Find where the given text appears and provide that cell's center as [X, Y] coordinate. 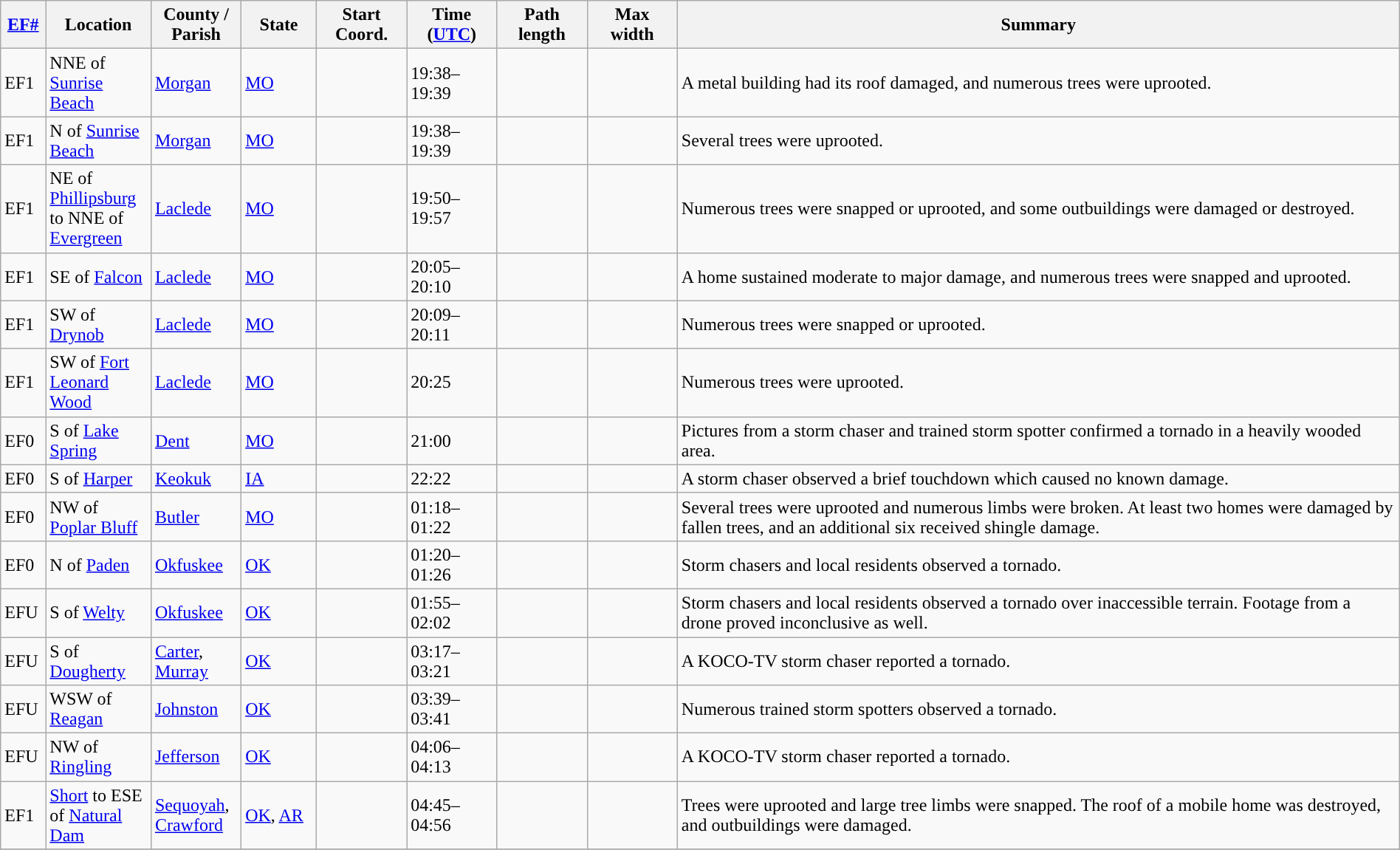
SW of Drynob [99, 325]
19:50–19:57 [452, 208]
01:20–01:26 [452, 564]
Location [99, 25]
Max width [632, 25]
22:22 [452, 479]
S of Lake Spring [99, 440]
21:00 [452, 440]
S of Harper [99, 479]
20:09–20:11 [452, 325]
Keokuk [196, 479]
A metal building had its roof damaged, and numerous trees were uprooted. [1038, 83]
A storm chaser observed a brief touchdown which caused no known damage. [1038, 479]
Summary [1038, 25]
Start Coord. [361, 25]
20:05–20:10 [452, 276]
SW of Fort Leonard Wood [99, 383]
WSW of Reagan [99, 709]
Storm chasers and local residents observed a tornado over inaccessible terrain. Footage from a drone proved inconclusive as well. [1038, 613]
S of Dougherty [99, 660]
Numerous trees were snapped or uprooted. [1038, 325]
Numerous trees were snapped or uprooted, and some outbuildings were damaged or destroyed. [1038, 208]
03:17–03:21 [452, 660]
N of Paden [99, 564]
04:45–04:56 [452, 815]
A home sustained moderate to major damage, and numerous trees were snapped and uprooted. [1038, 276]
Johnston [196, 709]
Pictures from a storm chaser and trained storm spotter confirmed a tornado in a heavily wooded area. [1038, 440]
04:06–04:13 [452, 758]
NW of Ringling [99, 758]
Dent [196, 440]
IA [279, 479]
NW of Poplar Bluff [99, 517]
S of Welty [99, 613]
03:39–03:41 [452, 709]
Trees were uprooted and large tree limbs were snapped. The roof of a mobile home was destroyed, and outbuildings were damaged. [1038, 815]
EF# [24, 25]
Numerous trees were uprooted. [1038, 383]
OK, AR [279, 815]
Sequoyah, Crawford [196, 815]
County / Parish [196, 25]
SE of Falcon [99, 276]
20:25 [452, 383]
Butler [196, 517]
Storm chasers and local residents observed a tornado. [1038, 564]
Short to ESE of Natural Dam [99, 815]
NNE of Sunrise Beach [99, 83]
Carter, Murray [196, 660]
01:18–01:22 [452, 517]
01:55–02:02 [452, 613]
State [279, 25]
Several trees were uprooted. [1038, 140]
N of Sunrise Beach [99, 140]
Path length [542, 25]
Jefferson [196, 758]
Numerous trained storm spotters observed a tornado. [1038, 709]
Time (UTC) [452, 25]
NE of Phillipsburg to NNE of Evergreen [99, 208]
